For the text-containing cell, return its midpoint in (X, Y) coordinate format. 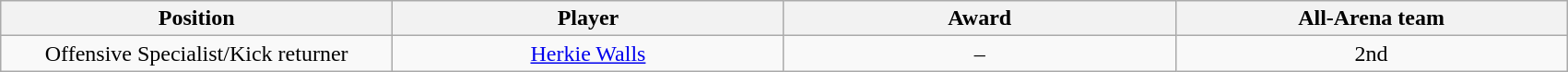
– (979, 54)
Position (197, 18)
Award (979, 18)
Offensive Specialist/Kick returner (197, 54)
All-Arena team (1372, 18)
Herkie Walls (588, 54)
Player (588, 18)
2nd (1372, 54)
